Detect which cell encompasses the target text, then output its [X, Y] center coordinate. 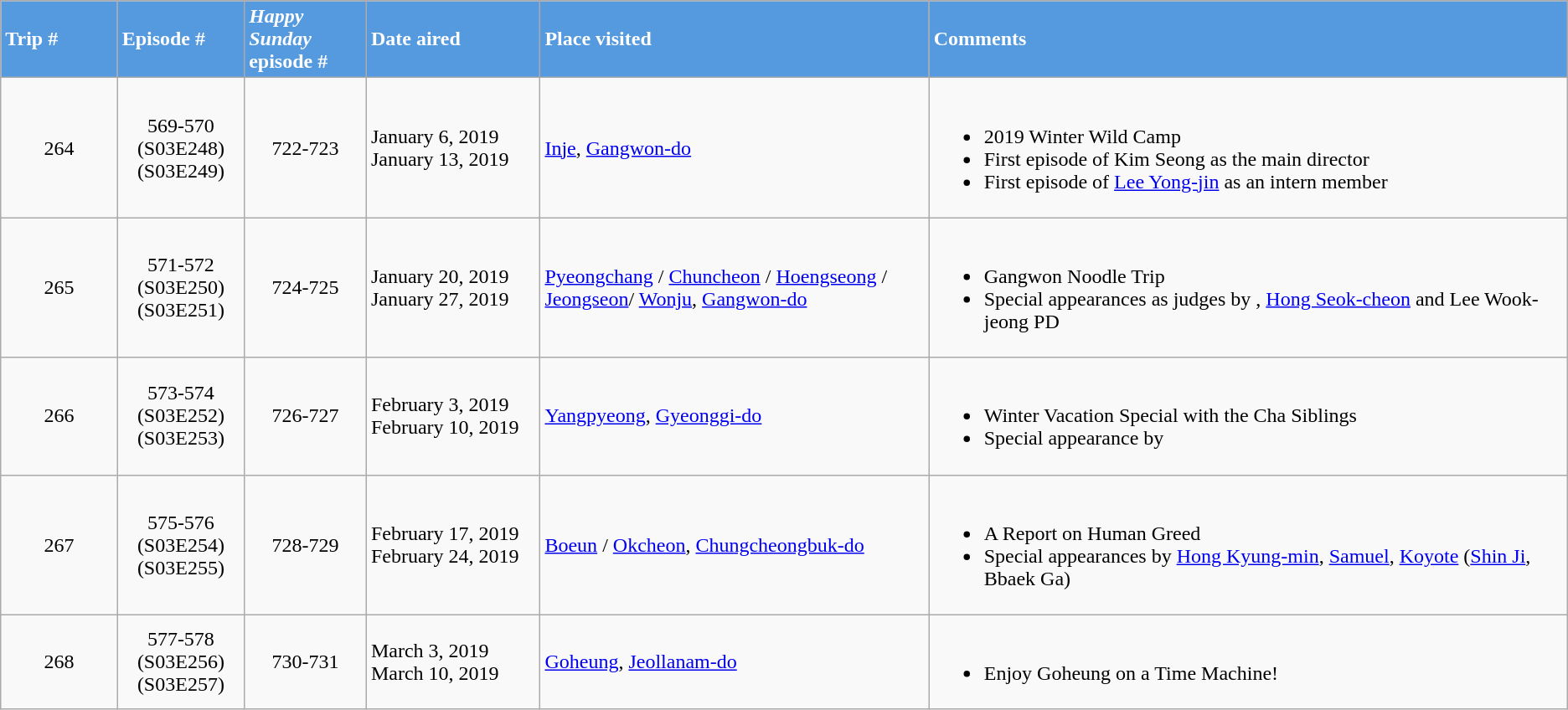
Yangpyeong, Gyeonggi-do [735, 416]
February 17, 2019February 24, 2019 [452, 544]
March 3, 2019March 10, 2019 [452, 661]
January 20, 2019January 27, 2019 [452, 288]
A Report on Human GreedSpecial appearances by Hong Kyung-min, Samuel, Koyote (Shin Ji, Bbaek Ga) [1248, 544]
February 3, 2019February 10, 2019 [452, 416]
730-731 [306, 661]
Trip # [59, 39]
Inje, Gangwon-do [735, 147]
722-723 [306, 147]
Happy Sunday episode # [306, 39]
267 [59, 544]
Enjoy Goheung on a Time Machine! [1248, 661]
Boeun / Okcheon, Chungcheongbuk-do [735, 544]
266 [59, 416]
Date aired [452, 39]
726-727 [306, 416]
724-725 [306, 288]
Episode # [181, 39]
569-570(S03E248)(S03E249) [181, 147]
573-574(S03E252)(S03E253) [181, 416]
Place visited [735, 39]
575-576(S03E254)(S03E255) [181, 544]
728-729 [306, 544]
268 [59, 661]
Goheung, Jeollanam-do [735, 661]
Gangwon Noodle TripSpecial appearances as judges by , Hong Seok-cheon and Lee Wook-jeong PD [1248, 288]
2019 Winter Wild CampFirst episode of Kim Seong as the main directorFirst episode of Lee Yong-jin as an intern member [1248, 147]
Pyeongchang / Chuncheon / Hoengseong / Jeongseon/ Wonju, Gangwon-do [735, 288]
January 6, 2019January 13, 2019 [452, 147]
Winter Vacation Special with the Cha SiblingsSpecial appearance by [1248, 416]
264 [59, 147]
577-578(S03E256)(S03E257) [181, 661]
Comments [1248, 39]
265 [59, 288]
571-572(S03E250)(S03E251) [181, 288]
